Detect which cell encompasses the target text, then output its [x, y] center coordinate. 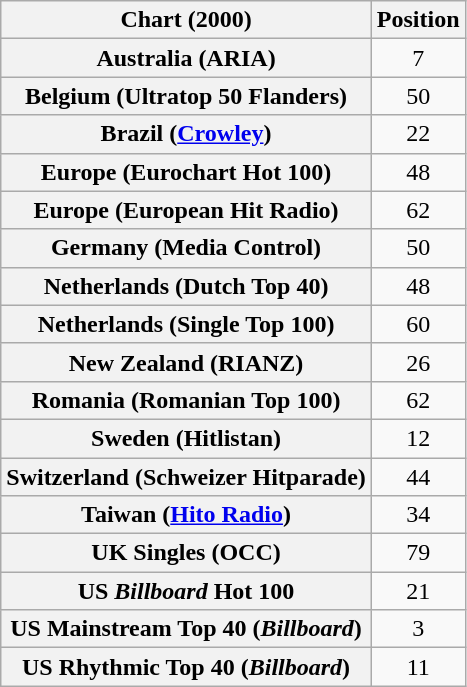
34 [418, 515]
Chart (2000) [186, 20]
26 [418, 362]
60 [418, 324]
Romania (Romanian Top 100) [186, 400]
79 [418, 553]
21 [418, 591]
Europe (European Hit Radio) [186, 210]
Sweden (Hitlistan) [186, 438]
UK Singles (OCC) [186, 553]
Position [418, 20]
US Mainstream Top 40 (Billboard) [186, 629]
Europe (Eurochart Hot 100) [186, 172]
US Rhythmic Top 40 (Billboard) [186, 667]
Netherlands (Dutch Top 40) [186, 286]
Netherlands (Single Top 100) [186, 324]
New Zealand (RIANZ) [186, 362]
12 [418, 438]
Belgium (Ultratop 50 Flanders) [186, 96]
11 [418, 667]
7 [418, 58]
US Billboard Hot 100 [186, 591]
Taiwan (Hito Radio) [186, 515]
Brazil (Crowley) [186, 134]
3 [418, 629]
Switzerland (Schweizer Hitparade) [186, 477]
22 [418, 134]
Germany (Media Control) [186, 248]
Australia (ARIA) [186, 58]
44 [418, 477]
